Determine the (x, y) coordinate at the center of the cell enclosing the given text.  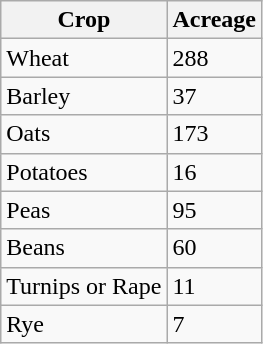
Potatoes (84, 172)
95 (214, 210)
173 (214, 134)
Oats (84, 134)
Wheat (84, 58)
16 (214, 172)
Rye (84, 324)
11 (214, 286)
60 (214, 248)
Peas (84, 210)
Crop (84, 20)
Beans (84, 248)
Turnips or Rape (84, 286)
288 (214, 58)
Acreage (214, 20)
7 (214, 324)
37 (214, 96)
Barley (84, 96)
